Provide the [X, Y] coordinate of the cell's center where the given text is located.  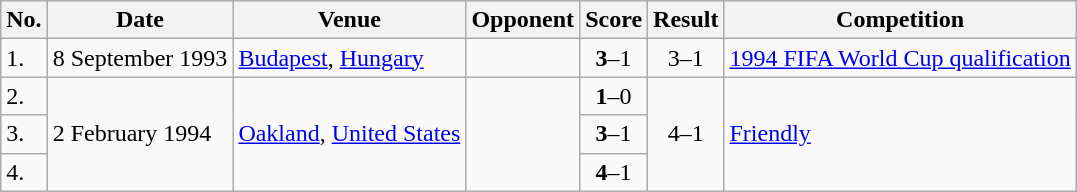
1994 FIFA World Cup qualification [900, 58]
Score [614, 20]
1. [24, 58]
Result [686, 20]
1–0 [614, 96]
Friendly [900, 134]
Budapest, Hungary [350, 58]
Opponent [523, 20]
3. [24, 134]
8 September 1993 [140, 58]
Venue [350, 20]
Competition [900, 20]
2. [24, 96]
4. [24, 172]
Date [140, 20]
Oakland, United States [350, 134]
No. [24, 20]
2 February 1994 [140, 134]
